Extract the (X, Y) coordinate from the center of the cell holding the provided text.  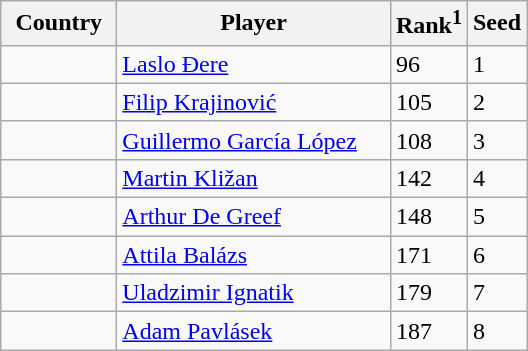
Rank1 (428, 24)
Attila Balázs (254, 255)
4 (496, 178)
Guillermo García López (254, 140)
96 (428, 64)
105 (428, 102)
7 (496, 293)
Martin Kližan (254, 178)
148 (428, 217)
Uladzimir Ignatik (254, 293)
Seed (496, 24)
142 (428, 178)
8 (496, 331)
187 (428, 331)
5 (496, 217)
Laslo Đere (254, 64)
179 (428, 293)
Player (254, 24)
6 (496, 255)
Filip Krajinović (254, 102)
3 (496, 140)
1 (496, 64)
Adam Pavlásek (254, 331)
171 (428, 255)
108 (428, 140)
2 (496, 102)
Arthur De Greef (254, 217)
Country (59, 24)
